From the cell containing the given text, extract its center point as [X, Y] coordinate. 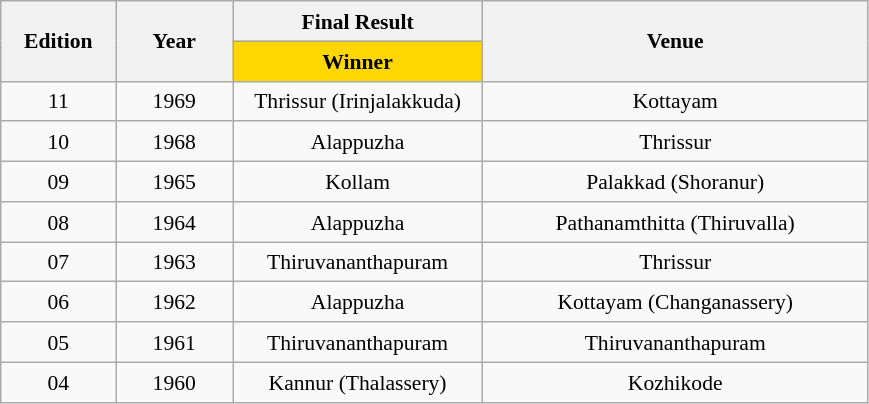
Pathanamthitta (Thiruvalla) [676, 222]
1964 [174, 222]
Winner [357, 61]
Kottayam [676, 101]
06 [58, 302]
Final Result [357, 21]
Edition [58, 41]
08 [58, 222]
Kollam [357, 182]
Year [174, 41]
1969 [174, 101]
Palakkad (Shoranur) [676, 182]
04 [58, 382]
07 [58, 262]
1965 [174, 182]
Venue [676, 41]
Kottayam (Changanassery) [676, 302]
10 [58, 142]
1960 [174, 382]
09 [58, 182]
05 [58, 342]
11 [58, 101]
Kannur (Thalassery) [357, 382]
1963 [174, 262]
1962 [174, 302]
Kozhikode [676, 382]
Thrissur (Irinjalakkuda) [357, 101]
1968 [174, 142]
1961 [174, 342]
